Return (x, y) of the center of cell containing provided text 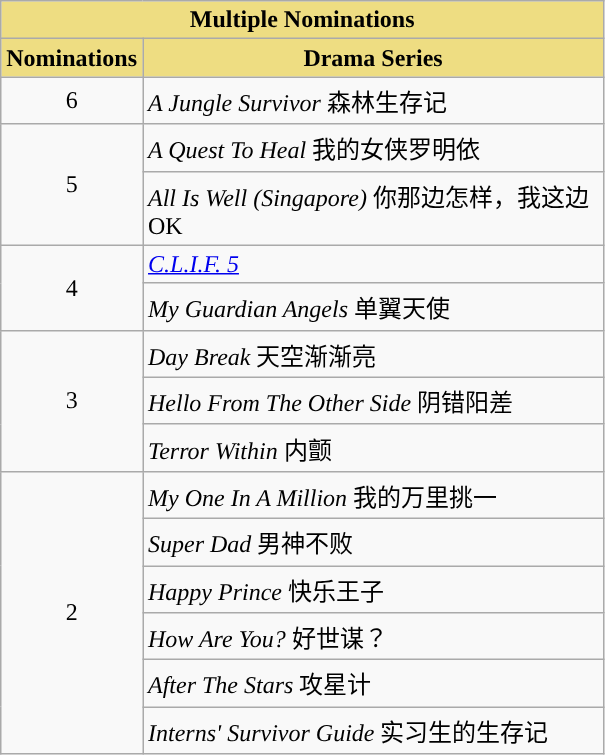
6 (72, 100)
Happy Prince 快乐王子 (372, 590)
Day Break 天空渐渐亮 (372, 354)
Hello From The Other Side 阴错阳差 (372, 400)
A Quest To Heal 我的女侠罗明依 (372, 148)
2 (72, 612)
Terror Within 内颤 (372, 448)
After The Stars 攻星计 (372, 684)
Multiple Nominations (302, 20)
Super Dad 男神不败 (372, 542)
5 (72, 184)
Drama Series (372, 58)
C.L.I.F. 5 (372, 264)
All Is Well (Singapore) 你那边怎样，我这边OK (372, 208)
My Guardian Angels 单翼天使 (372, 306)
How Are You? 好世谋？ (372, 636)
My One In A Million 我的万里挑一 (372, 494)
A Jungle Survivor 森林生存记 (372, 100)
4 (72, 288)
Interns' Survivor Guide 实习生的生存记 (372, 730)
3 (72, 400)
Nominations (72, 58)
